Detect which cell encompasses the target text, then output its [X, Y] center coordinate. 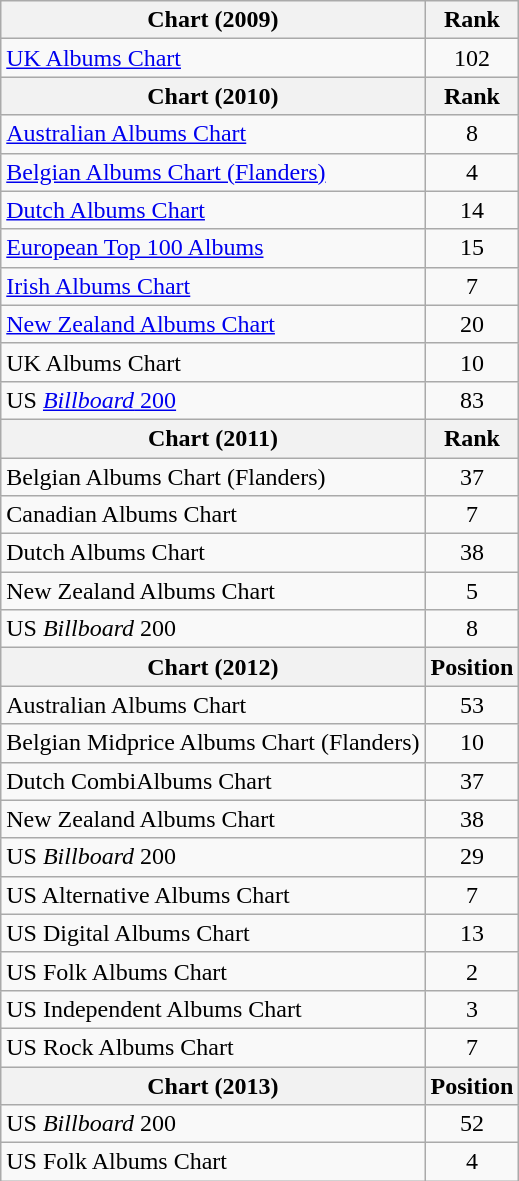
15 [472, 248]
52 [472, 1124]
US Alternative Albums Chart [213, 895]
Chart (2012) [213, 667]
29 [472, 857]
US Digital Albums Chart [213, 933]
US Independent Albums Chart [213, 1009]
2 [472, 971]
Canadian Albums Chart [213, 515]
Chart (2009) [213, 20]
US Rock Albums Chart [213, 1047]
Irish Albums Chart [213, 286]
Belgian Midprice Albums Chart (Flanders) [213, 743]
14 [472, 210]
Chart (2010) [213, 96]
13 [472, 933]
5 [472, 591]
Chart (2011) [213, 438]
20 [472, 324]
Dutch CombiAlbums Chart [213, 781]
European Top 100 Albums [213, 248]
53 [472, 705]
3 [472, 1009]
83 [472, 400]
Chart (2013) [213, 1085]
102 [472, 58]
